Extract the (x, y) coordinate from the center of the cell holding the provided text.  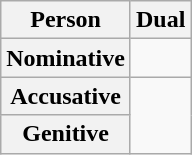
Dual (160, 20)
Nominative (66, 58)
Accusative (66, 96)
Person (66, 20)
Genitive (66, 134)
